From the cell containing the given text, extract its center point as (x, y) coordinate. 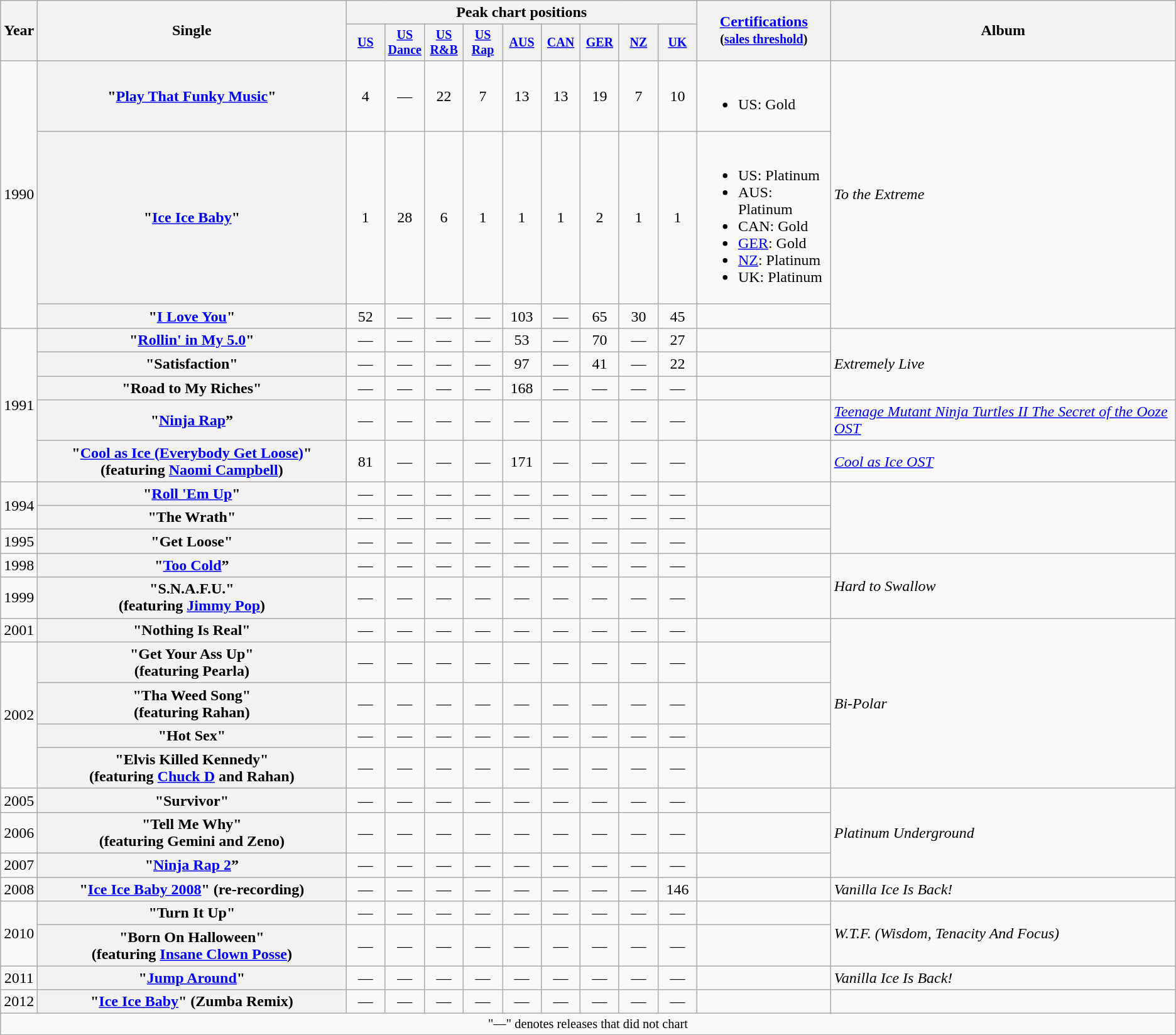
2007 (19, 865)
"I Love You" (192, 316)
US: Gold (764, 95)
1999 (19, 598)
"Tha Weed Song" (featuring Rahan) (192, 703)
2012 (19, 1002)
4 (366, 95)
1998 (19, 565)
AUS (522, 43)
81 (366, 461)
70 (600, 340)
2002 (19, 715)
"Rollin' in My 5.0" (192, 340)
Album (1003, 31)
52 (366, 316)
41 (600, 364)
"—" denotes releases that did not chart (588, 1024)
"Play That Funky Music" (192, 95)
2001 (19, 630)
CAN (561, 43)
"Ice Ice Baby" (192, 217)
Teenage Mutant Ninja Turtles II The Secret of the Ooze OST (1003, 421)
Certifications(sales threshold) (764, 31)
Platinum Underground (1003, 833)
6 (444, 217)
To the Extreme (1003, 194)
US: PlatinumAUS: PlatinumCAN: GoldGER: GoldNZ: PlatinumUK: Platinum (764, 217)
10 (677, 95)
30 (638, 316)
65 (600, 316)
103 (522, 316)
45 (677, 316)
Single (192, 31)
2 (600, 217)
19 (600, 95)
1990 (19, 194)
146 (677, 889)
Peak chart positions (521, 13)
171 (522, 461)
1991 (19, 404)
"Ice Ice Baby 2008" (re-recording) (192, 889)
"Too Cold” (192, 565)
2006 (19, 833)
"Ninja Rap 2” (192, 865)
US R&B (444, 43)
27 (677, 340)
168 (522, 388)
Year (19, 31)
US (366, 43)
Cool as Ice OST (1003, 461)
GER (600, 43)
1994 (19, 506)
W.T.F. (Wisdom, Tenacity And Focus) (1003, 933)
"Born On Halloween" (featuring Insane Clown Posse) (192, 946)
"Ice Ice Baby" (Zumba Remix) (192, 1002)
"Survivor" (192, 800)
"S.N.A.F.U." (featuring Jimmy Pop) (192, 598)
Extremely Live (1003, 364)
"The Wrath" (192, 517)
2008 (19, 889)
UK (677, 43)
"Ninja Rap” (192, 421)
"Get Loose" (192, 541)
2011 (19, 978)
Hard to Swallow (1003, 585)
"Turn It Up" (192, 913)
"Roll 'Em Up" (192, 494)
"Satisfaction" (192, 364)
28 (405, 217)
"Tell Me Why" (featuring Gemini and Zeno) (192, 833)
97 (522, 364)
1995 (19, 541)
"Elvis Killed Kennedy" (featuring Chuck D and Rahan) (192, 767)
US Rap (483, 43)
"Hot Sex" (192, 735)
2010 (19, 933)
Bi-Polar (1003, 703)
"Get Your Ass Up" (featuring Pearla) (192, 662)
NZ (638, 43)
"Nothing Is Real" (192, 630)
"Cool as Ice (Everybody Get Loose)" (featuring Naomi Campbell) (192, 461)
US Dance (405, 43)
"Road to My Riches" (192, 388)
2005 (19, 800)
"Jump Around" (192, 978)
53 (522, 340)
